Scan for the cell matching the given text and deliver its (X, Y) coordinate at center. 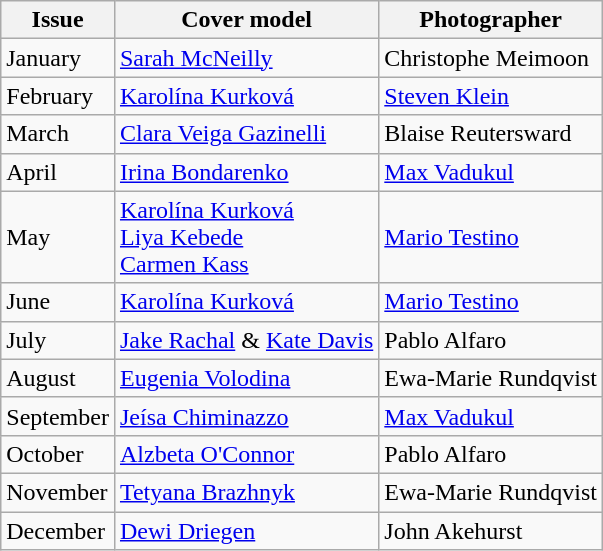
Jeísa Chiminazzo (246, 416)
Sarah McNeilly (246, 58)
February (58, 96)
November (58, 492)
Jake Rachal & Kate Davis (246, 340)
Clara Veiga Gazinelli (246, 134)
Christophe Meimoon (491, 58)
September (58, 416)
Alzbeta O'Connor (246, 454)
June (58, 302)
Cover model (246, 20)
Steven Klein (491, 96)
May (58, 237)
Eugenia Volodina (246, 378)
January (58, 58)
April (58, 172)
Karolína KurkováLiya KebedeCarmen Kass (246, 237)
Irina Bondarenko (246, 172)
March (58, 134)
October (58, 454)
Dewi Driegen (246, 531)
August (58, 378)
December (58, 531)
Photographer (491, 20)
Blaise Reutersward (491, 134)
John Akehurst (491, 531)
July (58, 340)
Tetyana Brazhnyk (246, 492)
Issue (58, 20)
